Return [x, y] of the center of cell containing provided text 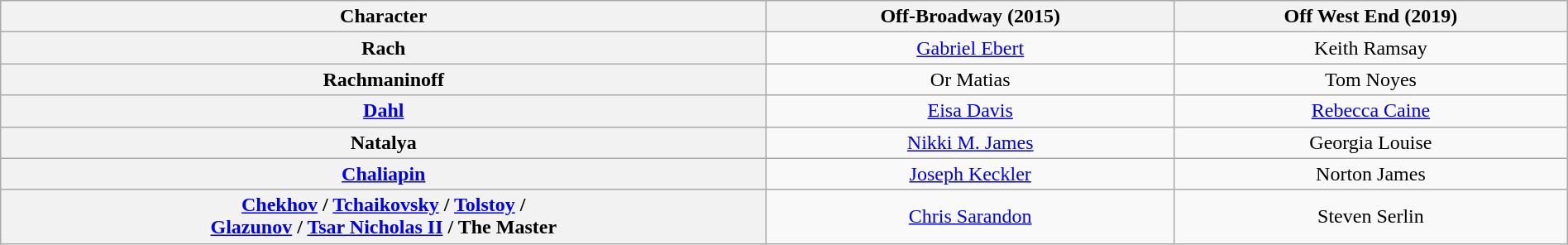
Steven Serlin [1371, 217]
Rachmaninoff [384, 79]
Rebecca Caine [1371, 111]
Joseph Keckler [971, 174]
Tom Noyes [1371, 79]
Eisa Davis [971, 111]
Gabriel Ebert [971, 48]
Chekhov / Tchaikovsky / Tolstoy / Glazunov / Tsar Nicholas II / The Master [384, 217]
Off-Broadway (2015) [971, 17]
Chris Sarandon [971, 217]
Keith Ramsay [1371, 48]
Nikki M. James [971, 142]
Dahl [384, 111]
Rach [384, 48]
Norton James [1371, 174]
Natalya [384, 142]
Off West End (2019) [1371, 17]
Chaliapin [384, 174]
Georgia Louise [1371, 142]
Or Matias [971, 79]
Character [384, 17]
